Identify which cell holds the provided text, then report its (X, Y) central coordinate. 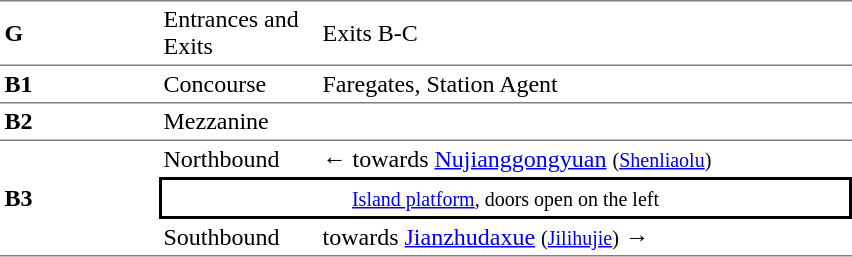
Island platform, doors open on the left (506, 198)
Concourse (238, 85)
G (80, 33)
← towards Nujianggongyuan (Shenliaolu) (585, 159)
B2 (80, 123)
Entrances and Exits (238, 33)
towards Jianzhudaxue (Jilihujie) → (585, 238)
Mezzanine (238, 123)
Southbound (238, 238)
B1 (80, 85)
B3 (80, 199)
Exits B-C (585, 33)
Northbound (238, 159)
Faregates, Station Agent (585, 85)
